Detect which cell encompasses the target text, then output its [X, Y] center coordinate. 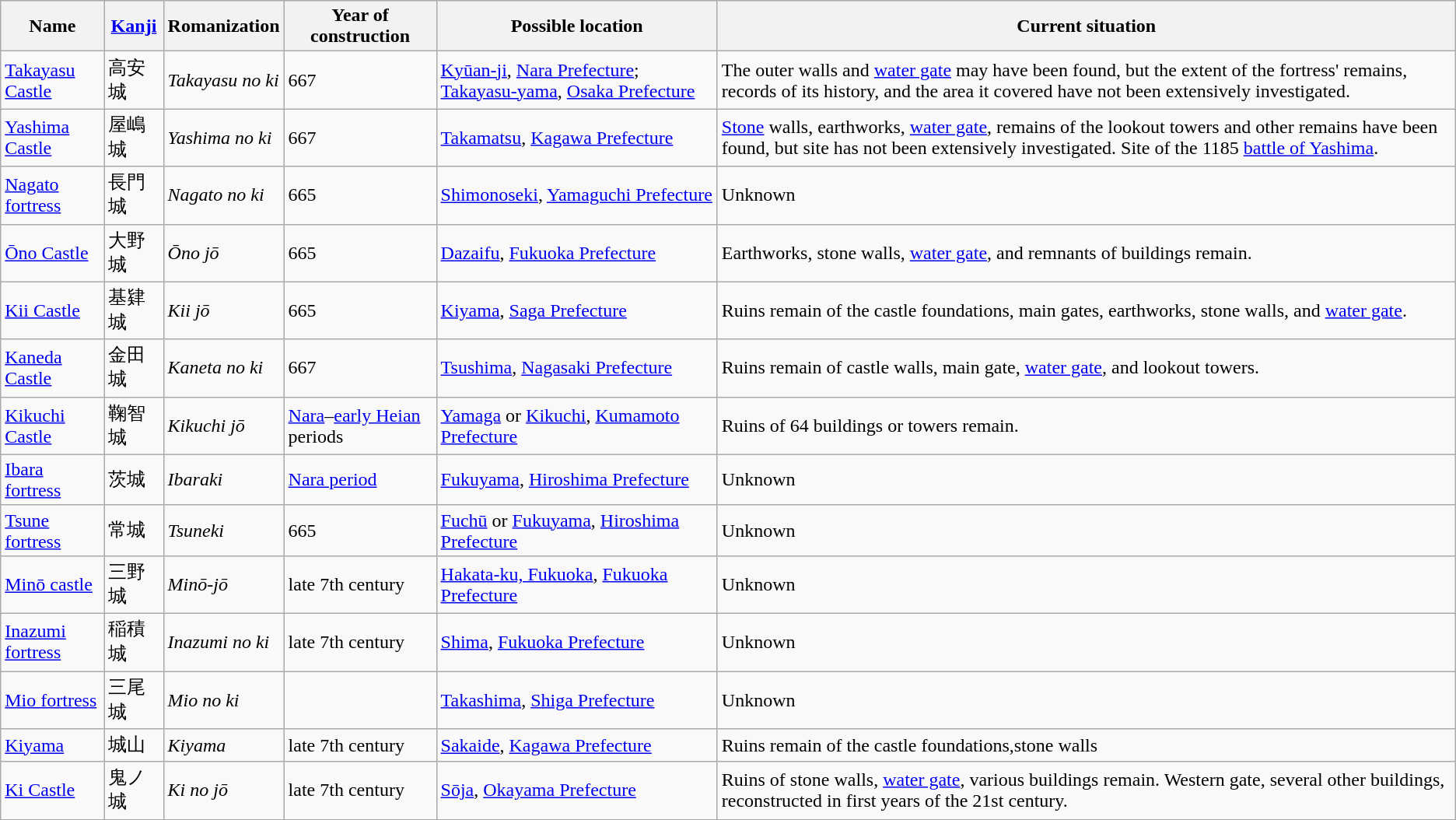
三野城 [134, 584]
Kii Castle [53, 310]
稲積城 [134, 642]
Nagato fortress [53, 195]
Kaneta no ki [224, 368]
Tsuneki [224, 531]
Ōno Castle [53, 253]
Inazumi no ki [224, 642]
Kikuchi jō [224, 426]
常城 [134, 531]
Shimonoseki, Yamaguchi Prefecture [577, 195]
Nara–early Heian periods [360, 426]
Earthworks, stone walls, water gate, and remnants of buildings remain. [1086, 253]
Tsune fortress [53, 531]
Name [53, 26]
Tsushima, Nagasaki Prefecture [577, 368]
Nara period [360, 479]
城山 [134, 745]
金田城 [134, 368]
Kikuchi Castle [53, 426]
大野城 [134, 253]
Kii jō [224, 310]
鞠智城 [134, 426]
Ōno jō [224, 253]
Year of construction [360, 26]
Ruins remain of the castle foundations,stone walls [1086, 745]
Takayasu Castle [53, 80]
Ruins remain of the castle foundations, main gates, earthworks, stone walls, and water gate. [1086, 310]
長門城 [134, 195]
Minō-jō [224, 584]
Dazaifu, Fukuoka Prefecture [577, 253]
Ki Castle [53, 790]
Kaneda Castle [53, 368]
Minō castle [53, 584]
Fuchū or Fukuyama, Hiroshima Prefecture [577, 531]
Kyūan-ji, Nara Prefecture; Takayasu-yama, Osaka Prefecture [577, 80]
Hakata-ku, Fukuoka, Fukuoka Prefecture [577, 584]
Ruins remain of castle walls, main gate, water gate, and lookout towers. [1086, 368]
Mio fortress [53, 699]
Takayasu no ki [224, 80]
Yamaga or Kikuchi, Kumamoto Prefecture [577, 426]
Nagato no ki [224, 195]
Sakaide, Kagawa Prefecture [577, 745]
Takamatsu, Kagawa Prefecture [577, 138]
Mio no ki [224, 699]
基肄城 [134, 310]
Fukuyama, Hiroshima Prefecture [577, 479]
Current situation [1086, 26]
屋嶋城 [134, 138]
高安城 [134, 80]
Kanji [134, 26]
三尾城 [134, 699]
Shima, Fukuoka Prefecture [577, 642]
Possible location [577, 26]
Ruins of 64 buildings or towers remain. [1086, 426]
Ibaraki [224, 479]
Ruins of stone walls, water gate, various buildings remain. Western gate, several other buildings, reconstructed in first years of the 21st century. [1086, 790]
Ibara fortress [53, 479]
Yashima Castle [53, 138]
Yashima no ki [224, 138]
茨城 [134, 479]
鬼ノ城 [134, 790]
Inazumi fortress [53, 642]
Kiyama, Saga Prefecture [577, 310]
Sōja, Okayama Prefecture [577, 790]
Ki no jō [224, 790]
Takashima, Shiga Prefecture [577, 699]
Romanization [224, 26]
